Extract the [X, Y] coordinate from the center of the cell holding the provided text.  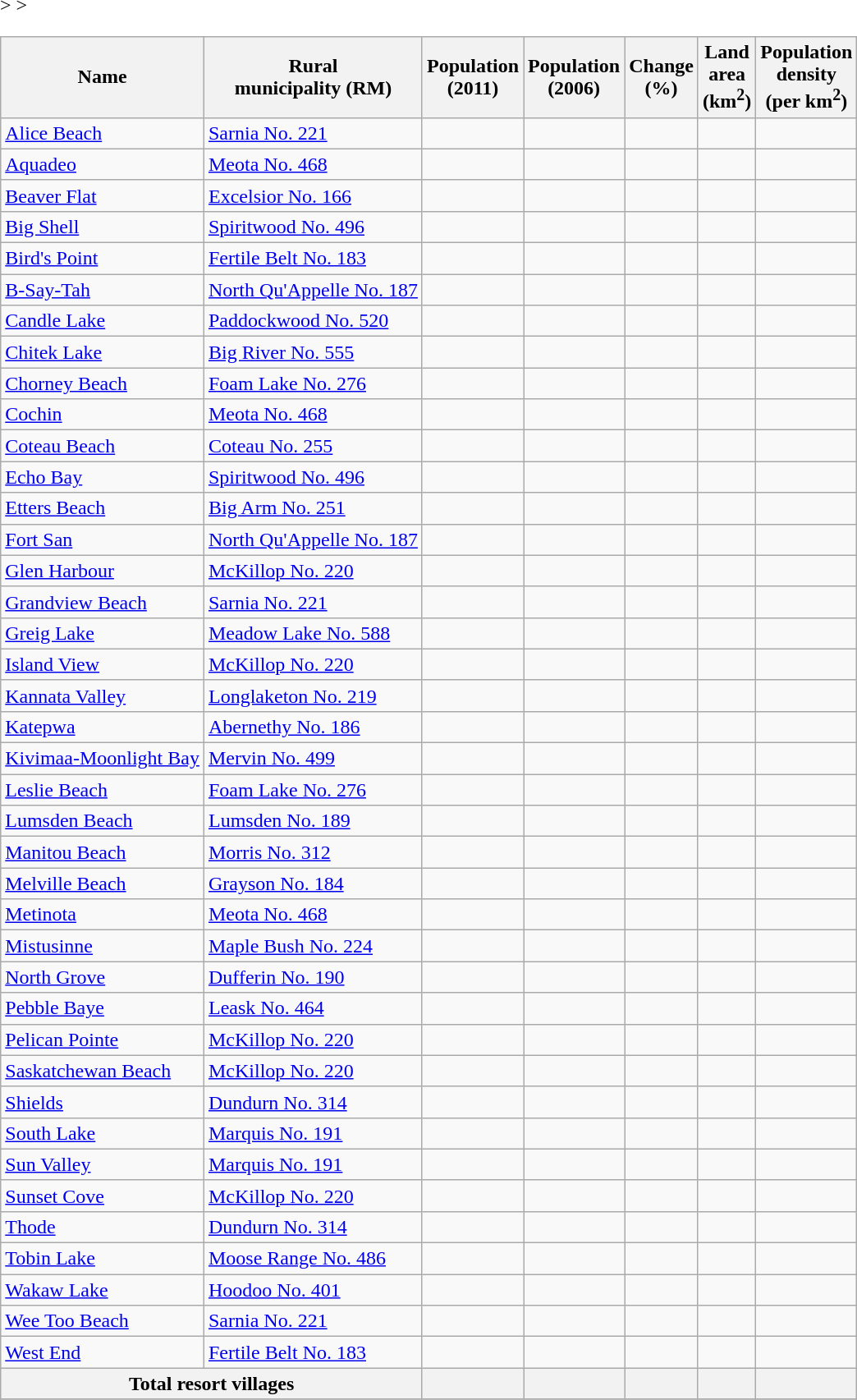
Big River No. 555 [313, 352]
Maple Bush No. 224 [313, 946]
Pelican Pointe [103, 1040]
Shields [103, 1102]
Paddockwood No. 520 [313, 321]
Leslie Beach [103, 790]
Moose Range No. 486 [313, 1259]
Melville Beach [103, 884]
Thode [103, 1227]
Coteau No. 255 [313, 446]
Population(2006) [575, 77]
Cochin [103, 415]
Candle Lake [103, 321]
Big Shell [103, 227]
Grandview Beach [103, 602]
Beaver Flat [103, 195]
Metinota [103, 915]
Sun Valley [103, 1164]
Population(2011) [473, 77]
Sunset Cove [103, 1196]
Saskatchewan Beach [103, 1071]
Alice Beach [103, 133]
Aquadeo [103, 164]
Etters Beach [103, 508]
Leask No. 464 [313, 1008]
Kivimaa-Moonlight Bay [103, 759]
Ruralmunicipality (RM) [313, 77]
Hoodoo No. 401 [313, 1290]
South Lake [103, 1133]
Fort San [103, 539]
Total resort villages [212, 1384]
Landarea(km2) [726, 77]
Greig Lake [103, 633]
Excelsior No. 166 [313, 195]
Abernethy No. 186 [313, 727]
North Grove [103, 977]
Morris No. 312 [313, 852]
Name [103, 77]
B-Say-Tah [103, 290]
Bird's Point [103, 259]
Mervin No. 499 [313, 759]
Longlaketon No. 219 [313, 695]
Coteau Beach [103, 446]
Katepwa [103, 727]
Glen Harbour [103, 571]
Change(%) [662, 77]
Echo Bay [103, 477]
Big Arm No. 251 [313, 508]
Dufferin No. 190 [313, 977]
Meadow Lake No. 588 [313, 633]
Lumsden No. 189 [313, 821]
Chorney Beach [103, 383]
West End [103, 1352]
Pebble Baye [103, 1008]
Populationdensity(per km2) [806, 77]
Chitek Lake [103, 352]
Mistusinne [103, 946]
Wakaw Lake [103, 1290]
Wee Too Beach [103, 1321]
Tobin Lake [103, 1259]
Lumsden Beach [103, 821]
Island View [103, 664]
Grayson No. 184 [313, 884]
Kannata Valley [103, 695]
Manitou Beach [103, 852]
